For the text-containing cell, return its midpoint in (X, Y) coordinate format. 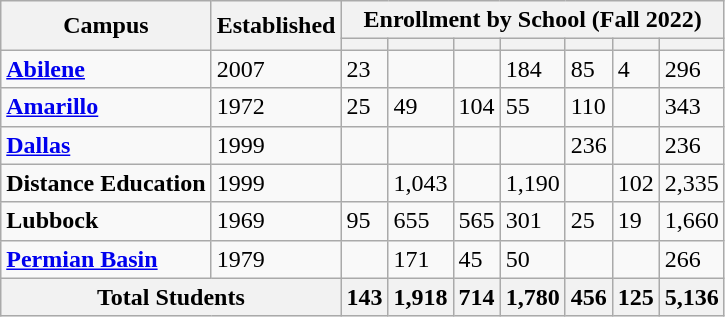
655 (420, 221)
104 (476, 107)
2007 (276, 69)
125 (636, 297)
95 (364, 221)
Established (276, 26)
Enrollment by School (Fall 2022) (532, 20)
Abilene (106, 69)
456 (588, 297)
1,660 (692, 221)
Total Students (171, 297)
5,136 (692, 297)
Distance Education (106, 183)
85 (588, 69)
45 (476, 259)
296 (692, 69)
143 (364, 297)
1,918 (420, 297)
1972 (276, 107)
Permian Basin (106, 259)
4 (636, 69)
1,043 (420, 183)
Amarillo (106, 107)
301 (532, 221)
49 (420, 107)
Dallas (106, 145)
1969 (276, 221)
343 (692, 107)
23 (364, 69)
102 (636, 183)
714 (476, 297)
171 (420, 259)
1,190 (532, 183)
1979 (276, 259)
Campus (106, 26)
19 (636, 221)
565 (476, 221)
Lubbock (106, 221)
1,780 (532, 297)
110 (588, 107)
184 (532, 69)
2,335 (692, 183)
50 (532, 259)
266 (692, 259)
55 (532, 107)
